Provide the (X, Y) coordinate of the cell's center where the given text is located.  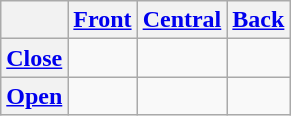
Front (102, 20)
Central (182, 20)
Back (258, 20)
Open (34, 96)
Close (34, 58)
